Return the [X, Y] coordinate for the center point of the cell that contains the specified text.  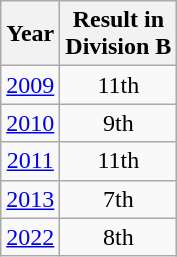
2013 [30, 199]
Result inDivision B [118, 34]
2011 [30, 161]
Year [30, 34]
2010 [30, 123]
8th [118, 237]
7th [118, 199]
9th [118, 123]
2022 [30, 237]
2009 [30, 85]
